Search for the cell housing the specified text and yield its [x, y] center coordinate. 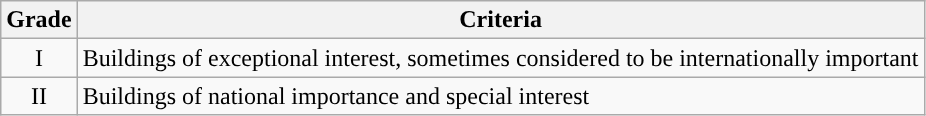
II [39, 96]
Grade [39, 20]
Criteria [500, 20]
Buildings of exceptional interest, sometimes considered to be internationally important [500, 58]
Buildings of national importance and special interest [500, 96]
I [39, 58]
